From the cell containing the given text, extract its center point as [X, Y] coordinate. 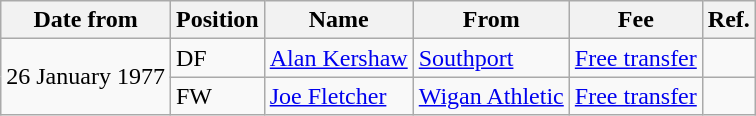
Fee [636, 20]
Ref. [728, 20]
26 January 1977 [86, 77]
DF [217, 58]
Alan Kershaw [338, 58]
Wigan Athletic [491, 96]
Position [217, 20]
Name [338, 20]
Date from [86, 20]
Southport [491, 58]
FW [217, 96]
From [491, 20]
Joe Fletcher [338, 96]
